Output the (X, Y) coordinate of the center of the cell containing the given text.  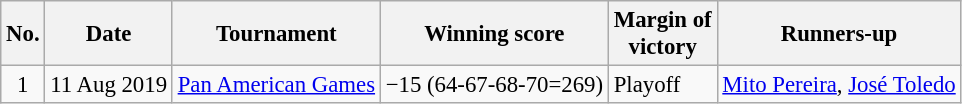
Playoff (662, 85)
Runners-up (839, 34)
No. (23, 34)
−15 (64-67-68-70=269) (494, 85)
1 (23, 85)
Margin ofvictory (662, 34)
Pan American Games (276, 85)
11 Aug 2019 (108, 85)
Date (108, 34)
Winning score (494, 34)
Mito Pereira, José Toledo (839, 85)
Tournament (276, 34)
